For the text-containing cell, return its midpoint in [X, Y] coordinate format. 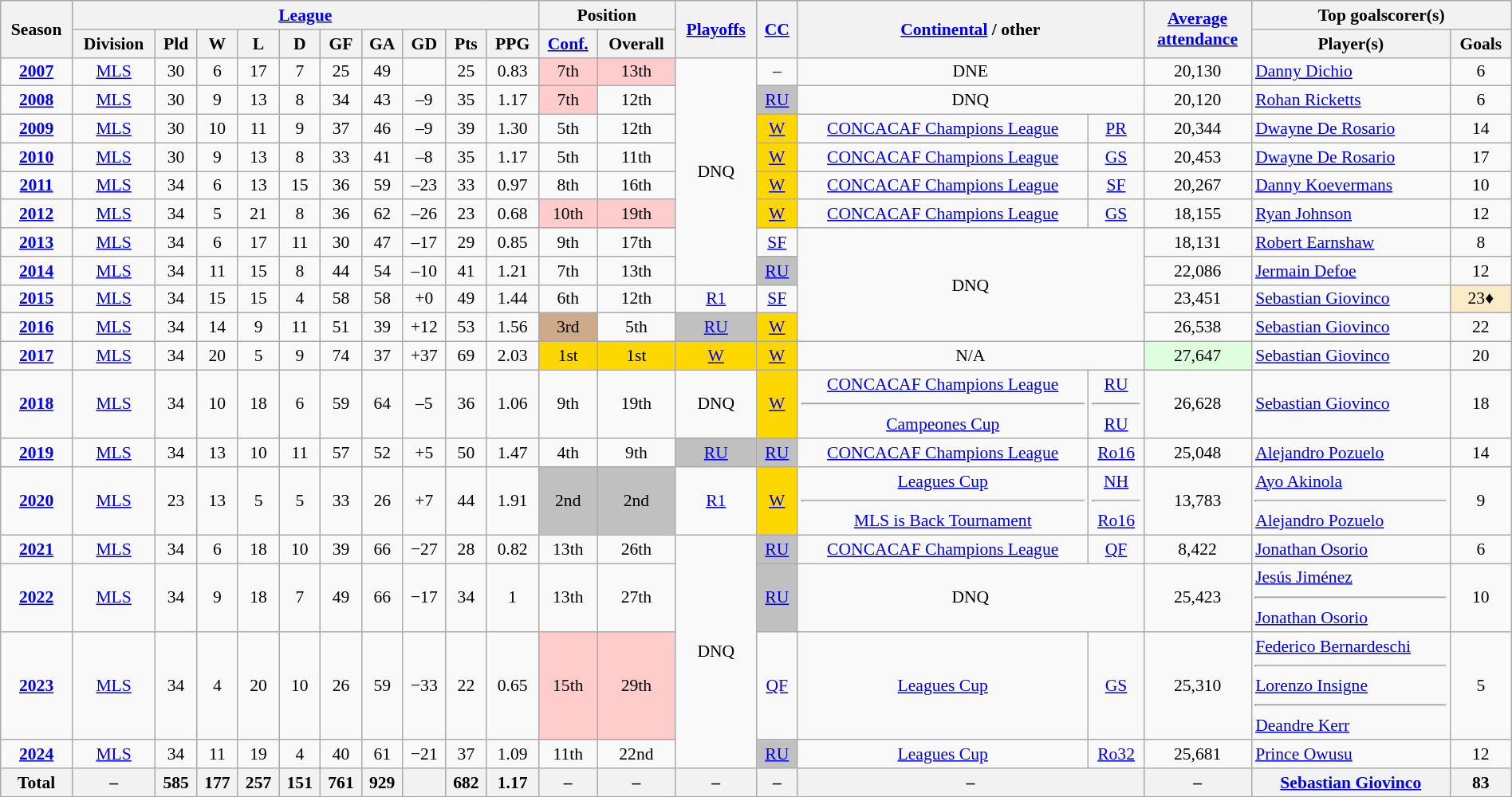
–5 [424, 404]
–8 [424, 157]
25,423 [1198, 598]
Ro32 [1116, 754]
22,086 [1198, 271]
2022 [37, 598]
Season [37, 29]
D [300, 44]
83 [1480, 783]
64 [382, 404]
46 [382, 129]
53 [467, 328]
29th [636, 686]
4th [568, 453]
1 [512, 598]
−17 [424, 598]
Alejandro Pozuelo [1351, 453]
N/A [970, 356]
RURU [1116, 404]
Continental / other [970, 29]
0.97 [512, 186]
18,131 [1198, 242]
+7 [424, 501]
16th [636, 186]
585 [176, 783]
0.85 [512, 242]
2012 [37, 214]
2020 [37, 501]
Danny Koevermans [1351, 186]
Pld [176, 44]
Prince Owusu [1351, 754]
GF [341, 44]
6th [568, 299]
+37 [424, 356]
27,647 [1198, 356]
10th [568, 214]
–23 [424, 186]
151 [300, 783]
GA [382, 44]
23,451 [1198, 299]
DNE [970, 72]
2016 [37, 328]
22nd [636, 754]
47 [382, 242]
Leagues CupMLS is Back Tournament [943, 501]
2.03 [512, 356]
1.56 [512, 328]
Overall [636, 44]
Ayo Akinola Alejandro Pozuelo [1351, 501]
29 [467, 242]
25,310 [1198, 686]
2009 [37, 129]
2017 [37, 356]
Top goalscorer(s) [1381, 15]
25,048 [1198, 453]
Goals [1480, 44]
61 [382, 754]
25,681 [1198, 754]
23♦ [1480, 299]
−33 [424, 686]
3rd [568, 328]
Jonathan Osorio [1351, 549]
50 [467, 453]
Division [113, 44]
2008 [37, 100]
–10 [424, 271]
CC [777, 29]
CONCACAF Champions LeagueCampeones Cup [943, 404]
929 [382, 783]
2013 [37, 242]
20,130 [1198, 72]
54 [382, 271]
177 [217, 783]
8th [568, 186]
19 [258, 754]
2019 [37, 453]
57 [341, 453]
28 [467, 549]
1.09 [512, 754]
2010 [37, 157]
GD [424, 44]
0.82 [512, 549]
761 [341, 783]
2011 [37, 186]
20,267 [1198, 186]
–17 [424, 242]
2014 [37, 271]
51 [341, 328]
1.30 [512, 129]
257 [258, 783]
26,538 [1198, 328]
52 [382, 453]
+5 [424, 453]
−21 [424, 754]
Robert Earnshaw [1351, 242]
2023 [37, 686]
2018 [37, 404]
Federico Bernardeschi Lorenzo Insigne Deandre Kerr [1351, 686]
40 [341, 754]
18,155 [1198, 214]
Ro16 [1116, 453]
0.83 [512, 72]
PR [1116, 129]
NHRo16 [1116, 501]
0.68 [512, 214]
2024 [37, 754]
2007 [37, 72]
1.47 [512, 453]
Player(s) [1351, 44]
Pts [467, 44]
Ryan Johnson [1351, 214]
Jesús Jiménez Jonathan Osorio [1351, 598]
43 [382, 100]
13,783 [1198, 501]
74 [341, 356]
+12 [424, 328]
682 [467, 783]
1.91 [512, 501]
Playoffs [716, 29]
2015 [37, 299]
26th [636, 549]
1.21 [512, 271]
Danny Dichio [1351, 72]
20,453 [1198, 157]
15th [568, 686]
0.65 [512, 686]
Conf. [568, 44]
Position [606, 15]
20,344 [1198, 129]
17th [636, 242]
26,628 [1198, 404]
League [305, 15]
–26 [424, 214]
PPG [512, 44]
69 [467, 356]
2021 [37, 549]
1.44 [512, 299]
L [258, 44]
21 [258, 214]
Jermain Defoe [1351, 271]
20,120 [1198, 100]
−27 [424, 549]
62 [382, 214]
+0 [424, 299]
8,422 [1198, 549]
27th [636, 598]
Total [37, 783]
Rohan Ricketts [1351, 100]
1.06 [512, 404]
Average attendance [1198, 29]
